For the text-containing cell, return its midpoint in [X, Y] coordinate format. 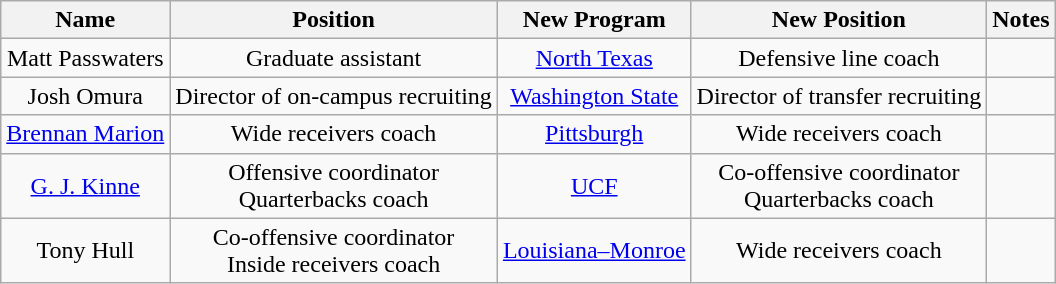
Josh Omura [86, 96]
Matt Passwaters [86, 58]
North Texas [594, 58]
New Program [594, 20]
Louisiana–Monroe [594, 250]
Director of transfer recruiting [839, 96]
Notes [1021, 20]
Position [334, 20]
Name [86, 20]
UCF [594, 186]
Co-offensive coordinatorQuarterbacks coach [839, 186]
Director of on-campus recruiting [334, 96]
Offensive coordinatorQuarterbacks coach [334, 186]
Co-offensive coordinatorInside receivers coach [334, 250]
Brennan Marion [86, 134]
Defensive line coach [839, 58]
Graduate assistant [334, 58]
Pittsburgh [594, 134]
New Position [839, 20]
G. J. Kinne [86, 186]
Tony Hull [86, 250]
Washington State [594, 96]
